Pinpoint the cell where the given text exists, returning its (X, Y) midpoint coordinate. 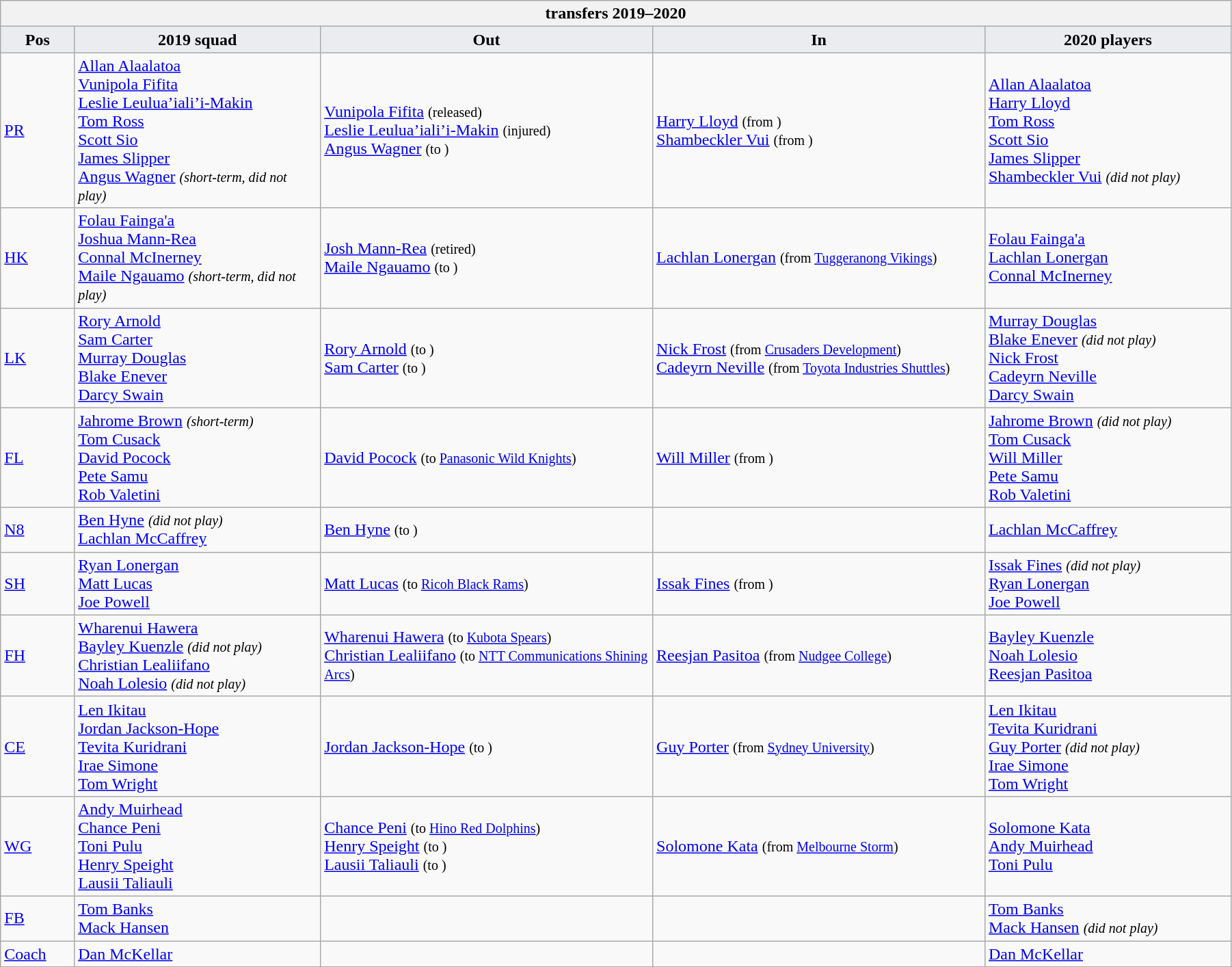
Chance Peni (to Hino Red Dolphins) Henry Speight (to ) Lausii Taliauli (to ) (487, 846)
Issak Fines (did not play) Ryan Lonergan Joe Powell (1108, 583)
CE (38, 746)
Issak Fines (from ) (819, 583)
Wharenui Hawera (to Kubota Spears) Christian Lealiifano (to NTT Communications Shining Arcs) (487, 655)
2019 squad (198, 40)
Jahrome Brown (short-term) Tom Cusack David Pocock Pete Samu Rob Valetini (198, 458)
Nick Frost (from Crusaders Development) Cadeyrn Neville (from Toyota Industries Shuttles) (819, 358)
Ryan Lonergan Matt Lucas Joe Powell (198, 583)
HK (38, 258)
Vunipola Fifita (released) Leslie Leulua’iali’i-Makin (injured) Angus Wagner (to ) (487, 130)
Bayley Kuenzle Noah Lolesio Reesjan Pasitoa (1108, 655)
Pos (38, 40)
Jahrome Brown (did not play) Tom Cusack Will Miller Pete Samu Rob Valetini (1108, 458)
Murray Douglas Blake Enever (did not play) Nick Frost Cadeyrn Neville Darcy Swain (1108, 358)
In (819, 40)
FB (38, 918)
2020 players (1108, 40)
FH (38, 655)
Len Ikitau Tevita Kuridrani Guy Porter (did not play) Irae Simone Tom Wright (1108, 746)
Ben Hyne (did not play) Lachlan McCaffrey (198, 529)
PR (38, 130)
Rory Arnold (to ) Sam Carter (to ) (487, 358)
Lachlan McCaffrey (1108, 529)
Harry Lloyd (from ) Shambeckler Vui (from ) (819, 130)
Tom Banks Mack Hansen (198, 918)
WG (38, 846)
Tom Banks Mack Hansen (did not play) (1108, 918)
Jordan Jackson-Hope (to ) (487, 746)
transfers 2019–2020 (616, 14)
SH (38, 583)
Folau Fainga'a Lachlan Lonergan Connal McInerney (1108, 258)
Lachlan Lonergan (from Tuggeranong Vikings) (819, 258)
Josh Mann-Rea (retired) Maile Ngauamo (to ) (487, 258)
Coach (38, 954)
Andy Muirhead Chance Peni Toni Pulu Henry Speight Lausii Taliauli (198, 846)
Ben Hyne (to ) (487, 529)
David Pocock (to Panasonic Wild Knights) (487, 458)
FL (38, 458)
Rory Arnold Sam Carter Murray Douglas Blake Enever Darcy Swain (198, 358)
LK (38, 358)
Len Ikitau Jordan Jackson-Hope Tevita Kuridrani Irae Simone Tom Wright (198, 746)
Allan Alaalatoa Harry Lloyd Tom Ross Scott Sio James Slipper Shambeckler Vui (did not play) (1108, 130)
Out (487, 40)
N8 (38, 529)
Solomone Kata (from Melbourne Storm) (819, 846)
Allan Alaalatoa Vunipola Fifita Leslie Leulua’iali’i-Makin Tom Ross Scott Sio James Slipper Angus Wagner (short-term, did not play) (198, 130)
Wharenui Hawera Bayley Kuenzle (did not play) Christian Lealiifano Noah Lolesio (did not play) (198, 655)
Folau Fainga'a Joshua Mann-Rea Connal McInerney Maile Ngauamo (short-term, did not play) (198, 258)
Matt Lucas (to Ricoh Black Rams) (487, 583)
Guy Porter (from Sydney University) (819, 746)
Solomone Kata Andy Muirhead Toni Pulu (1108, 846)
Will Miller (from ) (819, 458)
Reesjan Pasitoa (from Nudgee College) (819, 655)
